Output the [X, Y] coordinate of the center of the cell containing the given text.  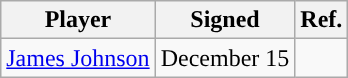
Signed [225, 20]
James Johnson [78, 58]
Player [78, 20]
Ref. [322, 20]
December 15 [225, 58]
